Search for the cell housing the specified text and yield its (x, y) center coordinate. 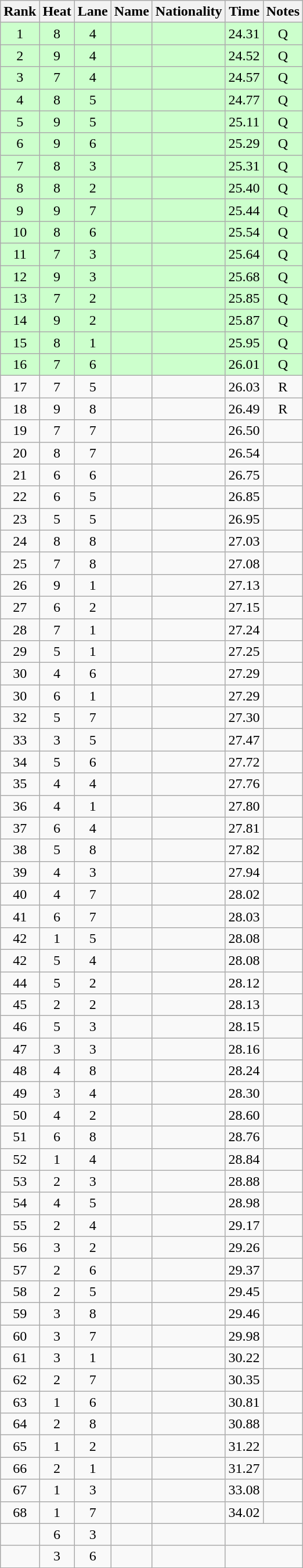
29 (20, 652)
18 (20, 409)
15 (20, 343)
26.49 (244, 409)
13 (20, 299)
27.24 (244, 629)
28.03 (244, 916)
25.40 (244, 188)
27.80 (244, 806)
25.64 (244, 254)
44 (20, 983)
61 (20, 1358)
58 (20, 1291)
25.54 (244, 232)
30.22 (244, 1358)
25.85 (244, 299)
27.30 (244, 718)
28.02 (244, 894)
53 (20, 1181)
26.03 (244, 387)
67 (20, 1490)
10 (20, 232)
26.54 (244, 453)
Rank (20, 12)
62 (20, 1380)
16 (20, 365)
27.13 (244, 585)
27.72 (244, 762)
34.02 (244, 1512)
40 (20, 894)
24.77 (244, 100)
25.29 (244, 144)
25.44 (244, 210)
48 (20, 1071)
27.81 (244, 828)
Name (131, 12)
28.98 (244, 1203)
Notes (283, 12)
24.52 (244, 56)
28.16 (244, 1049)
11 (20, 254)
27.94 (244, 872)
64 (20, 1424)
54 (20, 1203)
49 (20, 1093)
30.35 (244, 1380)
59 (20, 1313)
14 (20, 321)
39 (20, 872)
31.27 (244, 1468)
52 (20, 1159)
25.11 (244, 122)
19 (20, 431)
12 (20, 277)
55 (20, 1225)
29.17 (244, 1225)
25.95 (244, 343)
28.76 (244, 1137)
27.76 (244, 784)
36 (20, 806)
28.30 (244, 1093)
28.84 (244, 1159)
26.75 (244, 475)
27.03 (244, 541)
27.25 (244, 652)
25.31 (244, 166)
26.95 (244, 519)
27.82 (244, 850)
23 (20, 519)
29.45 (244, 1291)
27 (20, 607)
32 (20, 718)
63 (20, 1402)
46 (20, 1027)
24.57 (244, 78)
34 (20, 762)
Lane (93, 12)
57 (20, 1269)
29.37 (244, 1269)
28.12 (244, 983)
37 (20, 828)
22 (20, 497)
26.01 (244, 365)
21 (20, 475)
28.13 (244, 1005)
29.46 (244, 1313)
28.15 (244, 1027)
26 (20, 585)
29.98 (244, 1335)
51 (20, 1137)
26.85 (244, 497)
28.60 (244, 1115)
26.50 (244, 431)
Nationality (189, 12)
25.87 (244, 321)
24.31 (244, 34)
29.26 (244, 1247)
38 (20, 850)
27.15 (244, 607)
28 (20, 629)
33.08 (244, 1490)
60 (20, 1335)
27.47 (244, 740)
30.81 (244, 1402)
33 (20, 740)
31.22 (244, 1446)
28.24 (244, 1071)
20 (20, 453)
41 (20, 916)
56 (20, 1247)
24 (20, 541)
45 (20, 1005)
68 (20, 1512)
25 (20, 563)
17 (20, 387)
27.08 (244, 563)
47 (20, 1049)
28.88 (244, 1181)
25.68 (244, 277)
35 (20, 784)
Time (244, 12)
65 (20, 1446)
Heat (57, 12)
50 (20, 1115)
30.88 (244, 1424)
66 (20, 1468)
